Return the [x, y] coordinate for the center point of the cell that contains the specified text.  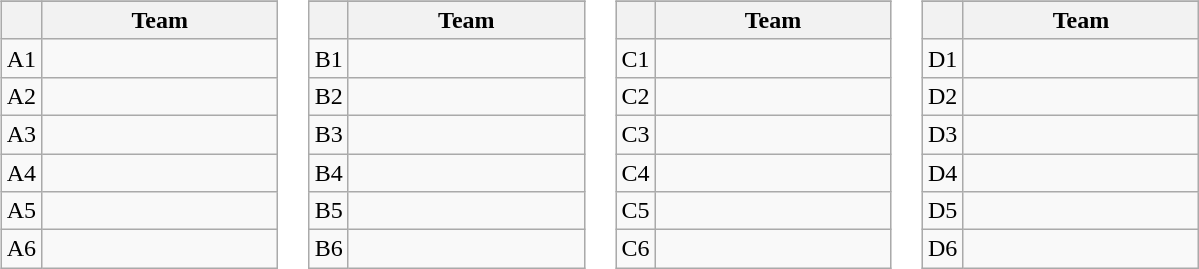
C3 [636, 134]
C1 [636, 58]
C5 [636, 211]
B1 [328, 58]
D4 [942, 173]
B4 [328, 173]
C4 [636, 173]
A1 [21, 58]
C2 [636, 96]
D1 [942, 58]
D2 [942, 96]
A4 [21, 173]
A3 [21, 134]
D3 [942, 134]
A2 [21, 96]
B6 [328, 249]
B3 [328, 134]
A6 [21, 249]
B2 [328, 96]
D6 [942, 249]
A5 [21, 211]
D5 [942, 211]
C6 [636, 249]
B5 [328, 211]
